Output the [x, y] coordinate of the center of the cell containing the given text.  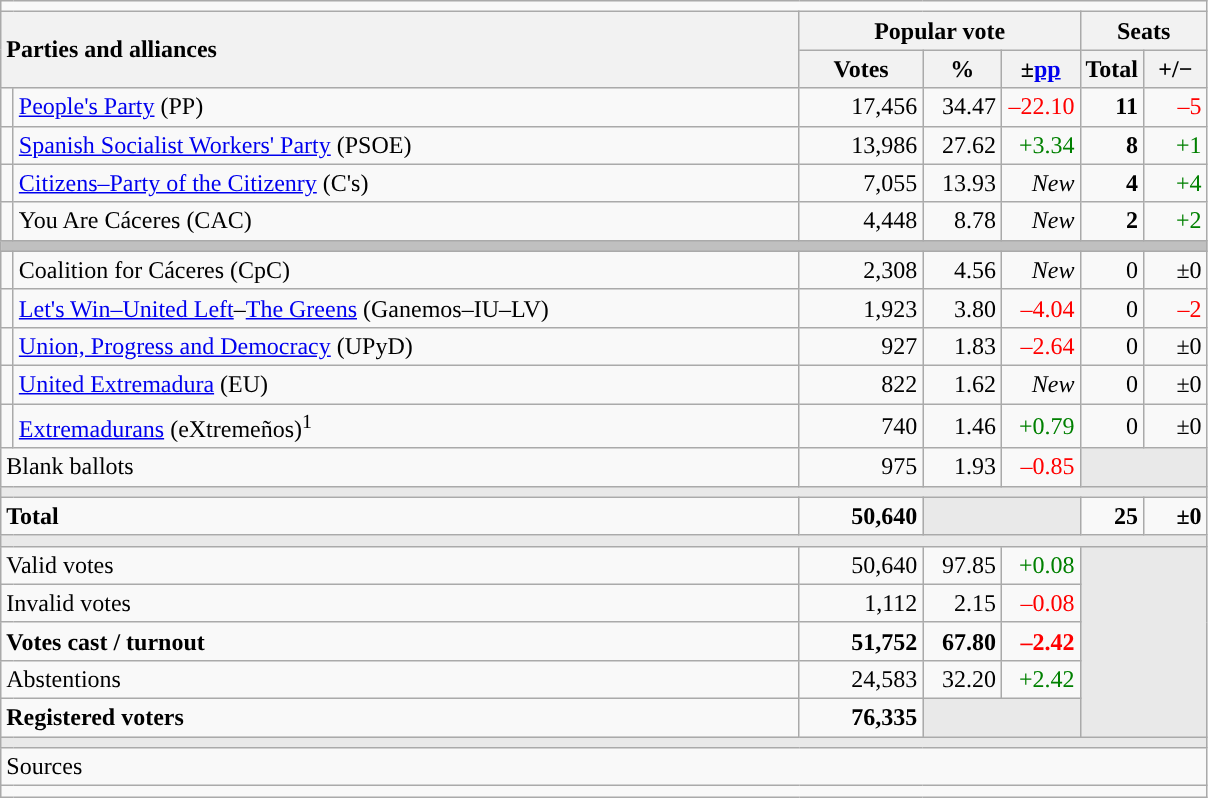
13.93 [962, 183]
1.46 [962, 426]
Parties and alliances [400, 50]
51,752 [861, 641]
Abstentions [400, 679]
Blank ballots [400, 467]
1,112 [861, 603]
76,335 [861, 718]
+0.08 [1040, 565]
+4 [1176, 183]
You Are Cáceres (CAC) [406, 221]
United Extremadura (EU) [406, 384]
32.20 [962, 679]
4.56 [962, 270]
–2.64 [1040, 346]
Popular vote [940, 31]
1.62 [962, 384]
People's Party (PP) [406, 107]
–2.42 [1040, 641]
–2 [1176, 308]
24,583 [861, 679]
+0.79 [1040, 426]
+3.34 [1040, 145]
97.85 [962, 565]
Union, Progress and Democracy (UPyD) [406, 346]
±pp [1040, 69]
1.93 [962, 467]
1,923 [861, 308]
4 [1112, 183]
Coalition for Cáceres (CpC) [406, 270]
–0.08 [1040, 603]
3.80 [962, 308]
Extremadurans (eXtremeños)1 [406, 426]
2.15 [962, 603]
Spanish Socialist Workers' Party (PSOE) [406, 145]
% [962, 69]
Let's Win–United Left–The Greens (Ganemos–IU–LV) [406, 308]
7,055 [861, 183]
Citizens–Party of the Citizenry (C's) [406, 183]
–22.10 [1040, 107]
1.83 [962, 346]
13,986 [861, 145]
Votes cast / turnout [400, 641]
8.78 [962, 221]
740 [861, 426]
Seats [1144, 31]
Invalid votes [400, 603]
+1 [1176, 145]
–4.04 [1040, 308]
Sources [604, 767]
Registered voters [400, 718]
–5 [1176, 107]
25 [1112, 516]
4,448 [861, 221]
27.62 [962, 145]
975 [861, 467]
+2.42 [1040, 679]
11 [1112, 107]
Valid votes [400, 565]
2,308 [861, 270]
2 [1112, 221]
34.47 [962, 107]
+2 [1176, 221]
8 [1112, 145]
17,456 [861, 107]
927 [861, 346]
+/− [1176, 69]
822 [861, 384]
67.80 [962, 641]
Votes [861, 69]
–0.85 [1040, 467]
